Scan for the cell matching the given text and deliver its (x, y) coordinate at center. 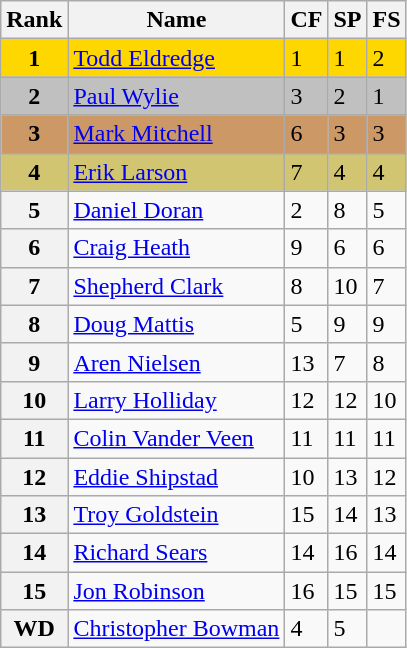
CF (306, 20)
Doug Mattis (176, 324)
FS (386, 20)
Mark Mitchell (176, 134)
Todd Eldredge (176, 58)
Shepherd Clark (176, 286)
Jon Robinson (176, 591)
Rank (34, 20)
Richard Sears (176, 553)
Colin Vander Veen (176, 438)
Paul Wylie (176, 96)
Larry Holliday (176, 400)
SP (348, 20)
Eddie Shipstad (176, 477)
Erik Larson (176, 172)
Christopher Bowman (176, 629)
Daniel Doran (176, 210)
Craig Heath (176, 248)
WD (34, 629)
Troy Goldstein (176, 515)
Name (176, 20)
Aren Nielsen (176, 362)
